For the text-containing cell, return its midpoint in [X, Y] coordinate format. 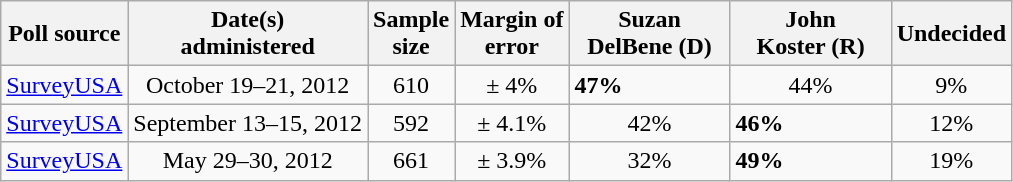
JohnKoster (R) [810, 34]
± 3.9% [512, 161]
592 [412, 123]
610 [412, 85]
Date(s)administered [248, 34]
Undecided [951, 34]
May 29–30, 2012 [248, 161]
± 4% [512, 85]
47% [650, 85]
661 [412, 161]
42% [650, 123]
49% [810, 161]
± 4.1% [512, 123]
46% [810, 123]
SuzanDelBene (D) [650, 34]
12% [951, 123]
September 13–15, 2012 [248, 123]
October 19–21, 2012 [248, 85]
Poll source [64, 34]
9% [951, 85]
Margin of error [512, 34]
Samplesize [412, 34]
19% [951, 161]
32% [650, 161]
44% [810, 85]
